For the text-containing cell, return its midpoint in [X, Y] coordinate format. 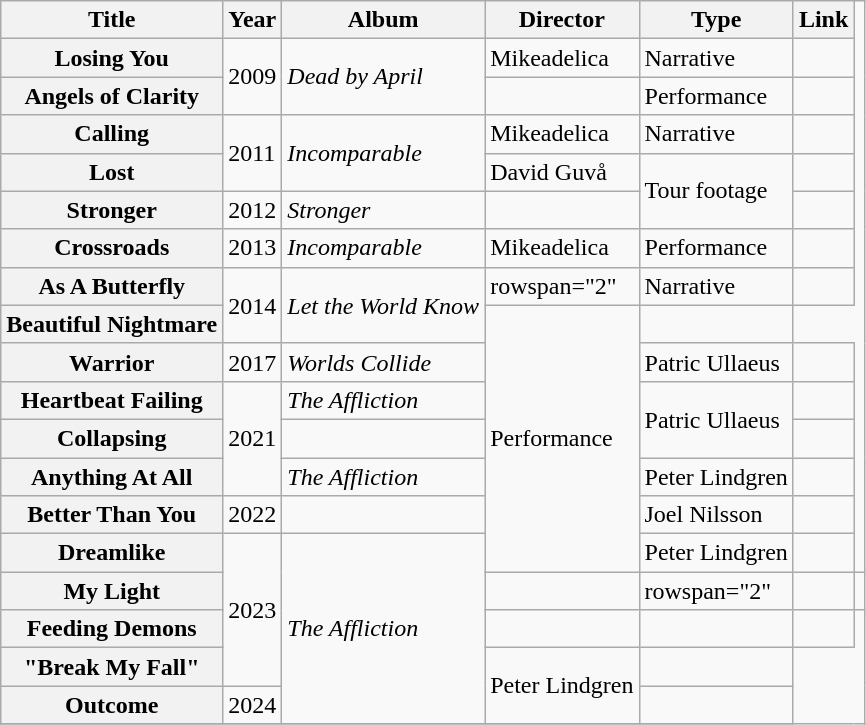
Losing You [112, 58]
My Light [112, 591]
Anything At All [112, 477]
Year [252, 20]
2011 [252, 153]
Better Than You [112, 515]
Collapsing [112, 438]
Worlds Collide [384, 362]
2012 [252, 210]
Link [823, 20]
Dead by April [384, 77]
Tour footage [716, 191]
Angels of Clarity [112, 96]
Beautiful Nightmare [112, 324]
2021 [252, 438]
2024 [252, 705]
2023 [252, 610]
2009 [252, 77]
"Break My Fall" [112, 667]
Crossroads [112, 248]
As A Butterfly [112, 286]
Calling [112, 134]
Warrior [112, 362]
Feeding Demons [112, 629]
Director [562, 20]
Heartbeat Failing [112, 400]
2022 [252, 515]
Dreamlike [112, 553]
2014 [252, 305]
Let the World Know [384, 305]
Joel Nilsson [716, 515]
Lost [112, 172]
Album [384, 20]
2013 [252, 248]
Type [716, 20]
Title [112, 20]
David Guvå [562, 172]
2017 [252, 362]
Outcome [112, 705]
